Identify which cell holds the provided text, then report its (x, y) central coordinate. 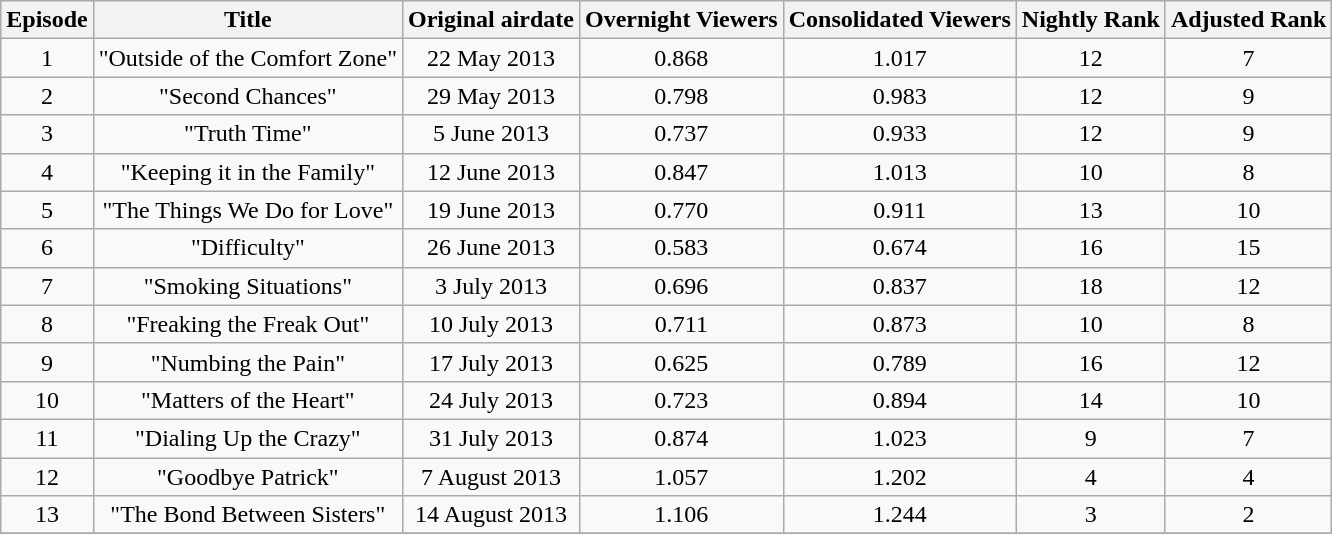
18 (1090, 286)
12 June 2013 (490, 172)
0.911 (900, 210)
"Difficulty" (248, 248)
"Truth Time" (248, 134)
0.837 (900, 286)
22 May 2013 (490, 58)
0.711 (682, 324)
0.868 (682, 58)
Original airdate (490, 20)
0.894 (900, 400)
Adjusted Rank (1248, 20)
1.023 (900, 438)
24 July 2013 (490, 400)
7 August 2013 (490, 477)
1.057 (682, 477)
0.674 (900, 248)
"Keeping it in the Family" (248, 172)
0.873 (900, 324)
5 June 2013 (490, 134)
0.696 (682, 286)
Episode (47, 20)
Nightly Rank (1090, 20)
0.737 (682, 134)
"Second Chances" (248, 96)
Overnight Viewers (682, 20)
0.583 (682, 248)
1.106 (682, 515)
Title (248, 20)
3 July 2013 (490, 286)
15 (1248, 248)
1.244 (900, 515)
14 August 2013 (490, 515)
0.770 (682, 210)
11 (47, 438)
0.723 (682, 400)
0.933 (900, 134)
1 (47, 58)
0.625 (682, 362)
5 (47, 210)
0.847 (682, 172)
"The Things We Do for Love" (248, 210)
1.202 (900, 477)
"The Bond Between Sisters" (248, 515)
0.798 (682, 96)
19 June 2013 (490, 210)
1.017 (900, 58)
"Numbing the Pain" (248, 362)
10 July 2013 (490, 324)
29 May 2013 (490, 96)
0.874 (682, 438)
"Smoking Situations" (248, 286)
17 July 2013 (490, 362)
"Goodbye Patrick" (248, 477)
1.013 (900, 172)
"Dialing Up the Crazy" (248, 438)
6 (47, 248)
14 (1090, 400)
"Freaking the Freak Out" (248, 324)
31 July 2013 (490, 438)
"Matters of the Heart" (248, 400)
"Outside of the Comfort Zone" (248, 58)
Consolidated Viewers (900, 20)
26 June 2013 (490, 248)
0.983 (900, 96)
0.789 (900, 362)
